Detect which cell encompasses the target text, then output its [x, y] center coordinate. 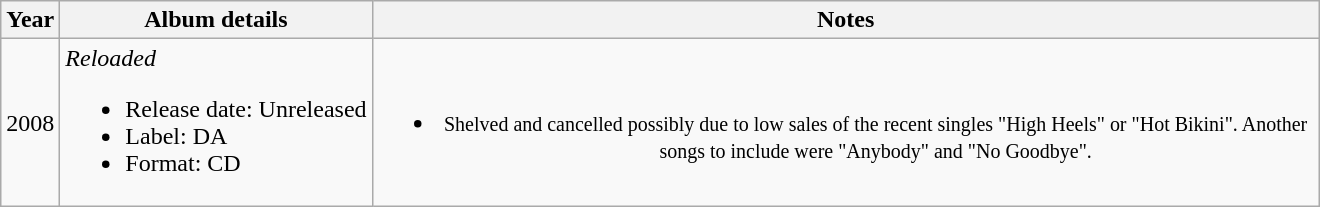
Notes [846, 20]
Year [30, 20]
Album details [216, 20]
2008 [30, 122]
ReloadedRelease date: UnreleasedLabel: DAFormat: CD [216, 122]
